Pinpoint the cell where the given text exists, returning its (x, y) midpoint coordinate. 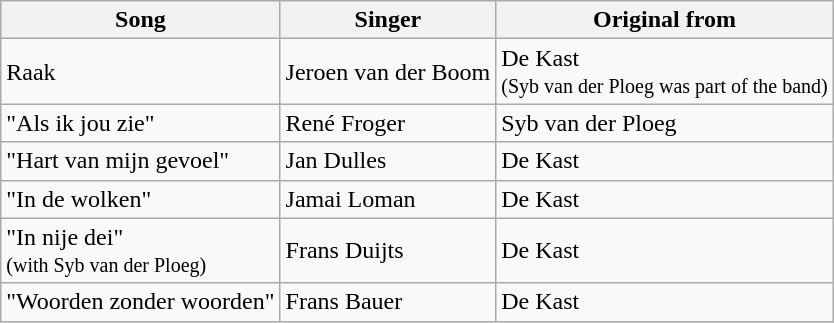
Jan Dulles (388, 161)
Singer (388, 20)
Frans Duijts (388, 250)
Syb van der Ploeg (665, 123)
"Hart van mijn gevoel" (140, 161)
Song (140, 20)
"In nije dei" (with Syb van der Ploeg) (140, 250)
Original from (665, 20)
Jeroen van der Boom (388, 72)
"Als ik jou zie" (140, 123)
"Woorden zonder woorden" (140, 302)
René Froger (388, 123)
"In de wolken" (140, 199)
Frans Bauer (388, 302)
De Kast (Syb van der Ploeg was part of the band) (665, 72)
Raak (140, 72)
Jamai Loman (388, 199)
